Detect which cell encompasses the target text, then output its (x, y) center coordinate. 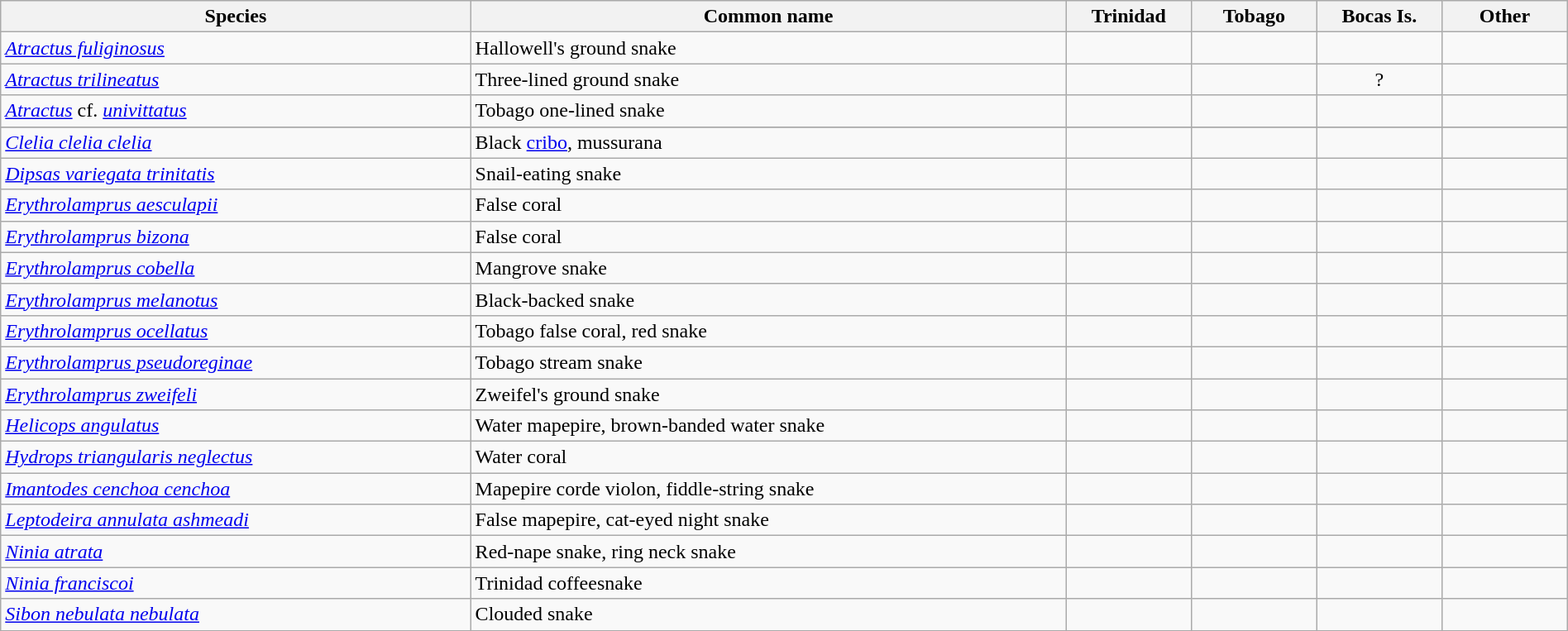
Species (236, 17)
Erythrolamprus zweifeli (236, 394)
Trinidad coffeesnake (768, 583)
Dipsas variegata trinitatis (236, 174)
Tobago one-lined snake (768, 111)
Erythrolamprus cobella (236, 268)
Erythrolamprus ocellatus (236, 331)
Ninia franciscoi (236, 583)
Bocas Is. (1379, 17)
Clouded snake (768, 614)
Black-backed snake (768, 299)
Black cribo, mussurana (768, 142)
Water coral (768, 457)
Other (1505, 17)
? (1379, 79)
Tobago stream snake (768, 362)
Clelia clelia clelia (236, 142)
Red-nape snake, ring neck snake (768, 552)
Erythrolamprus melanotus (236, 299)
Ninia atrata (236, 552)
Three-lined ground snake (768, 79)
Sibon nebulata nebulata (236, 614)
Atractus fuliginosus (236, 48)
False mapepire, cat-eyed night snake (768, 520)
Atractus cf. univittatus (236, 111)
Erythrolamprus bizona (236, 237)
Mapepire corde violon, fiddle-string snake (768, 489)
Helicops angulatus (236, 426)
Snail-eating snake (768, 174)
Mangrove snake (768, 268)
Tobago false coral, red snake (768, 331)
Hydrops triangularis neglectus (236, 457)
Common name (768, 17)
Erythrolamprus pseudoreginae (236, 362)
Zweifel's ground snake (768, 394)
Tobago (1255, 17)
Water mapepire, brown-banded water snake (768, 426)
Imantodes cenchoa cenchoa (236, 489)
Leptodeira annulata ashmeadi (236, 520)
Trinidad (1129, 17)
Atractus trilineatus (236, 79)
Hallowell's ground snake (768, 48)
Erythrolamprus aesculapii (236, 205)
